Detect which cell encompasses the target text, then output its (X, Y) center coordinate. 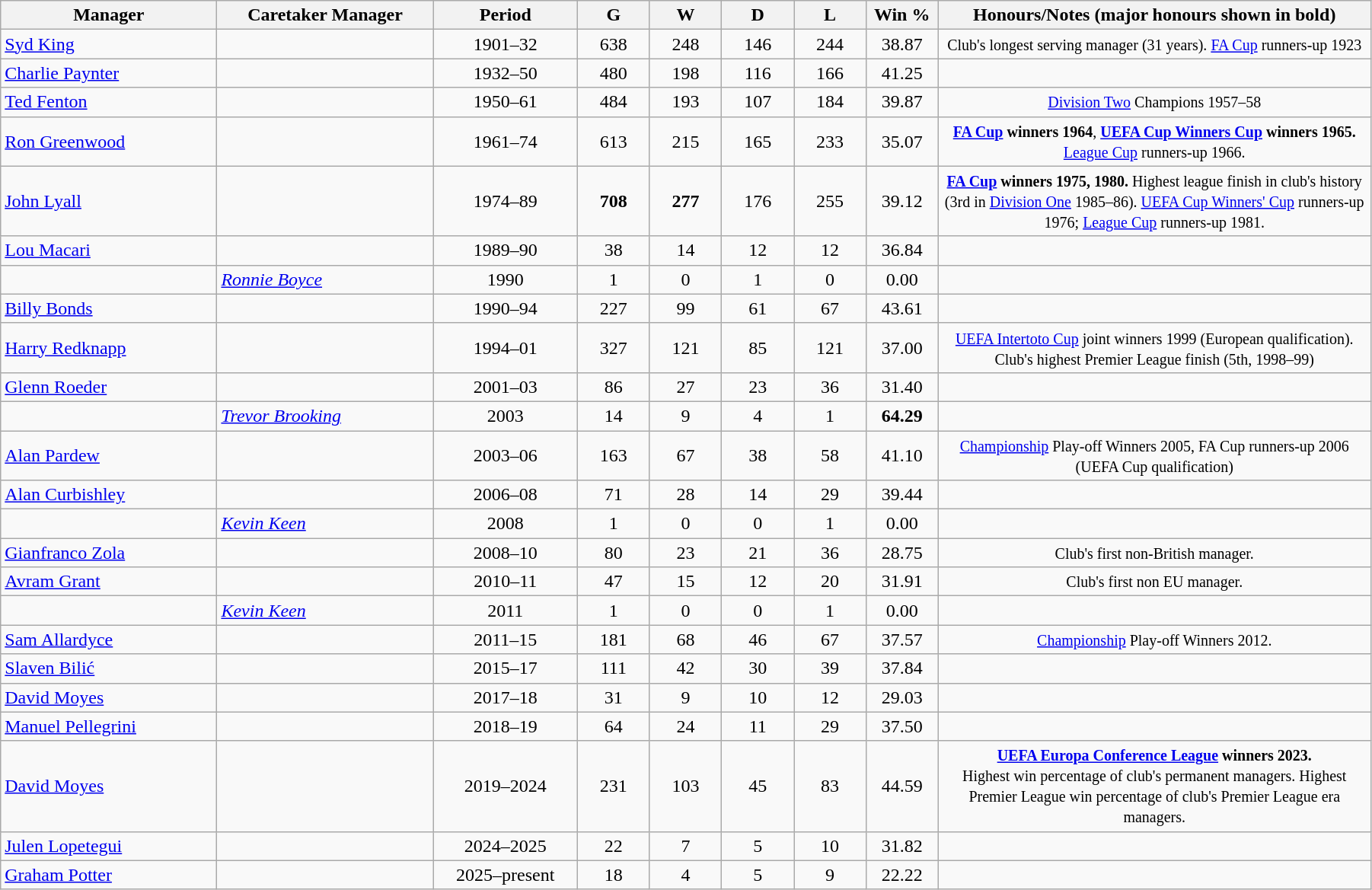
2017–18 (506, 697)
24 (685, 726)
244 (830, 44)
Ron Greenwood (109, 142)
Championship Play-off Winners 2005, FA Cup runners-up 2006 (UEFA Cup qualification) (1154, 455)
37.00 (901, 347)
2024–2025 (506, 846)
86 (614, 387)
Julen Lopetegui (109, 846)
31 (614, 697)
484 (614, 102)
Division Two Champions 1957–58 (1154, 102)
71 (614, 495)
146 (758, 44)
Ronnie Boyce (325, 279)
2001–03 (506, 387)
Sam Allardyce (109, 640)
2015–17 (506, 668)
2006–08 (506, 495)
233 (830, 142)
215 (685, 142)
198 (685, 73)
227 (614, 308)
Billy Bonds (109, 308)
Club's longest serving manager (31 years). FA Cup runners-up 1923 (1154, 44)
35.07 (901, 142)
1990 (506, 279)
Caretaker Manager (325, 15)
Lou Macari (109, 250)
99 (685, 308)
2003 (506, 416)
176 (758, 201)
21 (758, 553)
193 (685, 102)
29.03 (901, 697)
UEFA Intertoto Cup joint winners 1999 (European qualification). Club's highest Premier League finish (5th, 1998–99) (1154, 347)
1990–94 (506, 308)
231 (614, 786)
43.61 (901, 308)
2008 (506, 524)
7 (685, 846)
327 (614, 347)
64.29 (901, 416)
Syd King (109, 44)
1989–90 (506, 250)
111 (614, 668)
248 (685, 44)
613 (614, 142)
64 (614, 726)
39.87 (901, 102)
FA Cup winners 1964, UEFA Cup Winners Cup winners 1965. League Cup runners-up 1966. (1154, 142)
42 (685, 668)
39.12 (901, 201)
61 (758, 308)
Glenn Roeder (109, 387)
85 (758, 347)
Harry Redknapp (109, 347)
2008–10 (506, 553)
18 (614, 875)
41.25 (901, 73)
G (614, 15)
Trevor Brooking (325, 416)
58 (830, 455)
Win % (901, 15)
116 (758, 73)
165 (758, 142)
D (758, 15)
2011 (506, 611)
Period (506, 15)
277 (685, 201)
31.82 (901, 846)
103 (685, 786)
30 (758, 668)
2025–present (506, 875)
Gianfranco Zola (109, 553)
Alan Curbishley (109, 495)
Charlie Paynter (109, 73)
John Lyall (109, 201)
Graham Potter (109, 875)
80 (614, 553)
41.10 (901, 455)
39.44 (901, 495)
Avram Grant (109, 582)
38.87 (901, 44)
Alan Pardew (109, 455)
Slaven Bilić (109, 668)
163 (614, 455)
2011–15 (506, 640)
20 (830, 582)
2018–19 (506, 726)
22 (614, 846)
39 (830, 668)
36.84 (901, 250)
1901–32 (506, 44)
1961–74 (506, 142)
28 (685, 495)
184 (830, 102)
Club's first non-British manager. (1154, 553)
2019–2024 (506, 786)
W (685, 15)
638 (614, 44)
181 (614, 640)
37.84 (901, 668)
27 (685, 387)
480 (614, 73)
28.75 (901, 553)
2003–06 (506, 455)
22.22 (901, 875)
44.59 (901, 786)
11 (758, 726)
255 (830, 201)
708 (614, 201)
31.40 (901, 387)
L (830, 15)
1950–61 (506, 102)
83 (830, 786)
Championship Play-off Winners 2012. (1154, 640)
37.50 (901, 726)
45 (758, 786)
166 (830, 73)
1994–01 (506, 347)
107 (758, 102)
37.57 (901, 640)
Manager (109, 15)
Honours/Notes (major honours shown in bold) (1154, 15)
15 (685, 582)
46 (758, 640)
Club's first non EU manager. (1154, 582)
1932–50 (506, 73)
Manuel Pellegrini (109, 726)
Ted Fenton (109, 102)
68 (685, 640)
1974–89 (506, 201)
2010–11 (506, 582)
31.91 (901, 582)
47 (614, 582)
